Capture the cell that displays the provided text and extract its [X, Y] central coordinate. 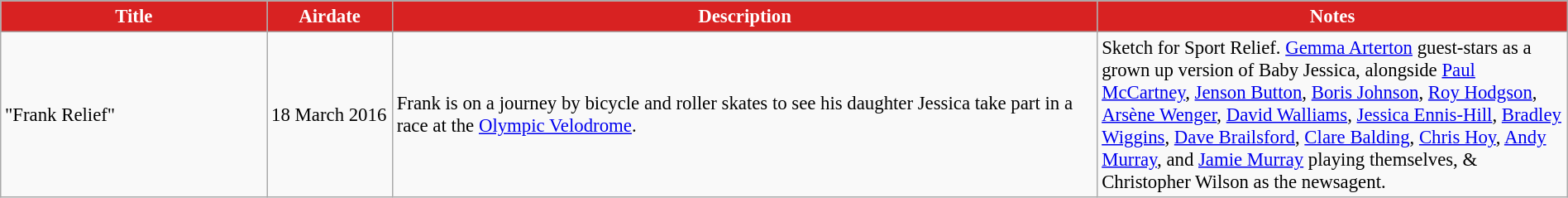
Description [744, 17]
Airdate [330, 17]
"Frank Relief" [134, 115]
Title [134, 17]
18 March 2016 [330, 115]
Frank is on a journey by bicycle and roller skates to see his daughter Jessica take part in a race at the Olympic Velodrome. [744, 115]
Notes [1332, 17]
